Return the [X, Y] coordinate for the center point of the cell that contains the specified text.  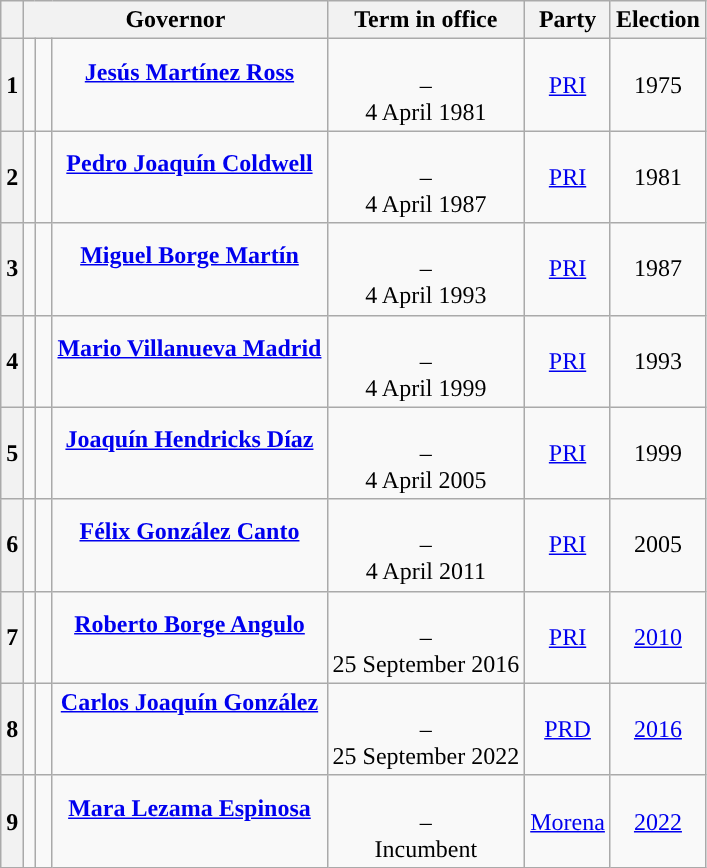
Jesús Martínez Ross [190, 85]
–4 April 2011 [426, 545]
–4 April 1999 [426, 361]
–4 April 1987 [426, 177]
2010 [658, 637]
–Incumbent [426, 821]
Carlos Joaquín González [190, 729]
2005 [658, 545]
Roberto Borge Angulo [190, 637]
Pedro Joaquín Coldwell [190, 177]
1993 [658, 361]
1987 [658, 269]
–25 September 2016 [426, 637]
–4 April 1993 [426, 269]
1 [12, 85]
Miguel Borge Martín [190, 269]
–25 September 2022 [426, 729]
1999 [658, 453]
4 [12, 361]
1975 [658, 85]
8 [12, 729]
Morena [568, 821]
6 [12, 545]
7 [12, 637]
5 [12, 453]
2022 [658, 821]
–4 April 2005 [426, 453]
PRD [568, 729]
9 [12, 821]
1981 [658, 177]
Félix González Canto [190, 545]
3 [12, 269]
Governor [176, 20]
–4 April 1981 [426, 85]
Joaquín Hendricks Díaz [190, 453]
Term in office [426, 20]
Mara Lezama Espinosa [190, 821]
Mario Villanueva Madrid [190, 361]
Election [658, 20]
Party [568, 20]
2 [12, 177]
2016 [658, 729]
